Return the [X, Y] coordinate for the center point of the cell that contains the specified text.  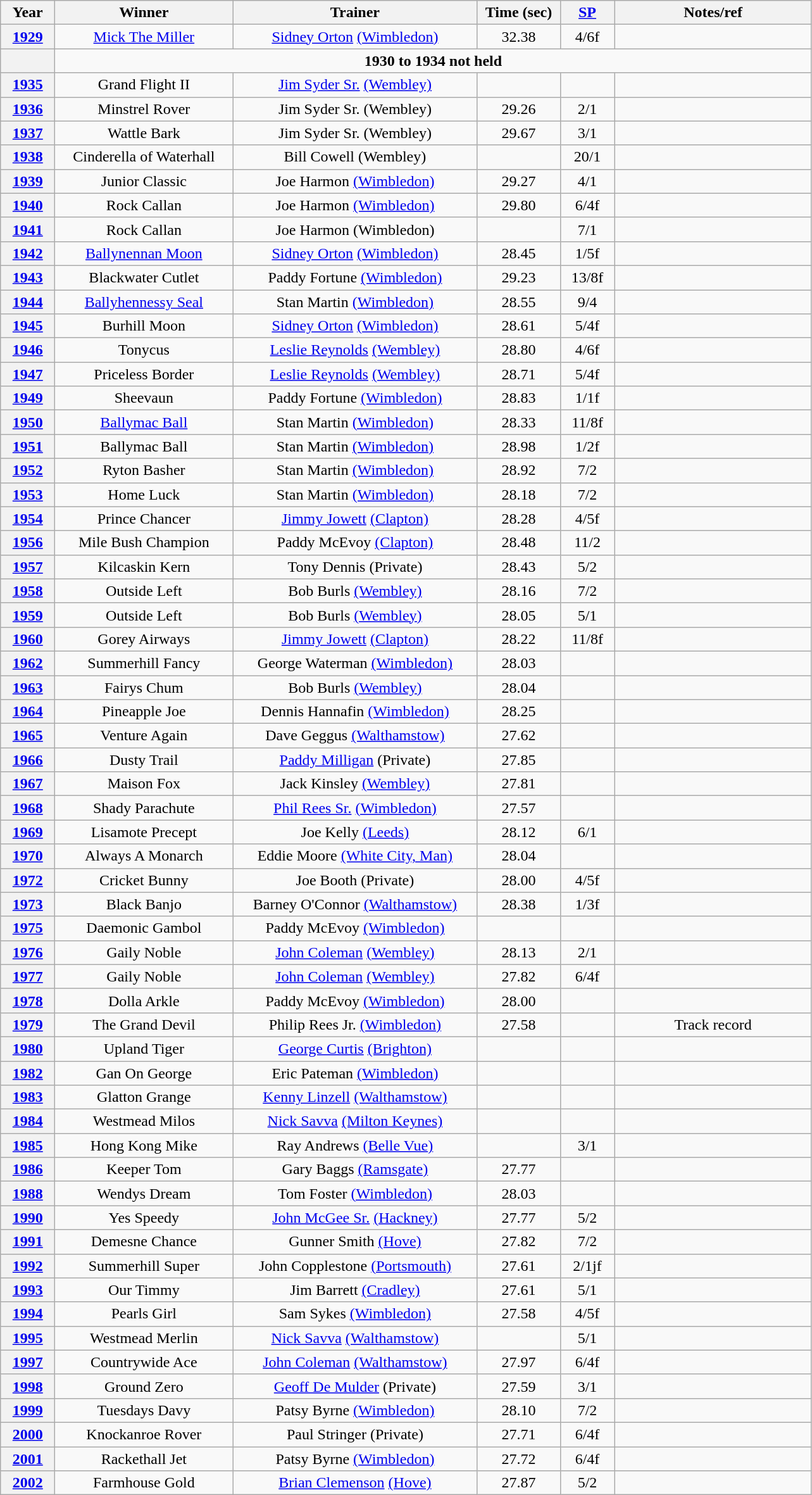
28.92 [519, 470]
1937 [28, 133]
1950 [28, 422]
Eric Pateman (Wimbledon) [355, 1073]
1962 [28, 663]
1946 [28, 350]
Ray Andrews (Belle Vue) [355, 1145]
Rackethall Jet [144, 1458]
Kenny Linzell (Walthamstow) [355, 1097]
28.80 [519, 350]
1944 [28, 302]
1/5f [587, 253]
1942 [28, 253]
Wattle Bark [144, 133]
28.55 [519, 302]
Ballynennan Moon [144, 253]
Year [28, 13]
29.27 [519, 181]
Jim Barrett (Cradley) [355, 1290]
Paul Stringer (Private) [355, 1434]
1997 [28, 1362]
27.72 [519, 1458]
4/1 [587, 181]
27.57 [519, 808]
28.83 [519, 398]
Minstrel Rover [144, 109]
Bill Cowell (Wembley) [355, 157]
27.59 [519, 1386]
1956 [28, 543]
1980 [28, 1049]
Mick The Miller [144, 37]
Gunner Smith (Hove) [355, 1242]
Nick Savva (Walthamstow) [355, 1338]
28.16 [519, 591]
27.97 [519, 1362]
1939 [28, 181]
Tonycus [144, 350]
Cinderella of Waterhall [144, 157]
Upland Tiger [144, 1049]
Sam Sykes (Wimbledon) [355, 1314]
1936 [28, 109]
Hong Kong Mike [144, 1145]
28.45 [519, 253]
Blackwater Cutlet [144, 277]
2/1jf [587, 1266]
28.10 [519, 1410]
29.67 [519, 133]
Notes/ref [713, 13]
1951 [28, 446]
1990 [28, 1218]
1938 [28, 157]
1984 [28, 1121]
1992 [28, 1266]
28.13 [519, 952]
Joe Kelly (Leeds) [355, 832]
1929 [28, 37]
Track record [713, 1025]
Glatton Grange [144, 1097]
28.05 [519, 615]
Gary Baggs (Ramsgate) [355, 1170]
1959 [28, 615]
The Grand Devil [144, 1025]
Sheevaun [144, 398]
George Curtis (Brighton) [355, 1049]
Westmead Merlin [144, 1338]
Burhill Moon [144, 326]
Phil Rees Sr. (Wimbledon) [355, 808]
1985 [28, 1145]
27.85 [519, 760]
28.22 [519, 639]
28.71 [519, 374]
Black Banjo [144, 904]
1958 [28, 591]
32.38 [519, 37]
1947 [28, 374]
Winner [144, 13]
1988 [28, 1194]
28.48 [519, 543]
6/1 [587, 832]
28.33 [519, 422]
1979 [28, 1025]
2002 [28, 1483]
Kilcaskin Kern [144, 567]
1994 [28, 1314]
Philip Rees Jr. (Wimbledon) [355, 1025]
Countrywide Ace [144, 1362]
Dolla Arkle [144, 1000]
1941 [28, 229]
Ballyhennessy Seal [144, 302]
1978 [28, 1000]
Dennis Hannafin (Wimbledon) [355, 712]
Daemonic Gambol [144, 928]
Prince Chancer [144, 519]
Joe Booth (Private) [355, 880]
John Coleman (Walthamstow) [355, 1362]
29.23 [519, 277]
1982 [28, 1073]
Ryton Basher [144, 470]
Pearls Girl [144, 1314]
1/3f [587, 904]
1/2f [587, 446]
27.81 [519, 784]
28.98 [519, 446]
Wendys Dream [144, 1194]
Brian Clemenson (Hove) [355, 1483]
Nick Savva (Milton Keynes) [355, 1121]
Fairys Chum [144, 687]
Grand Flight II [144, 85]
28.28 [519, 519]
1995 [28, 1338]
1999 [28, 1410]
29.80 [519, 205]
Junior Classic [144, 181]
1954 [28, 519]
1949 [28, 398]
Yes Speedy [144, 1218]
Maison Fox [144, 784]
Tony Dennis (Private) [355, 567]
28.61 [519, 326]
1993 [28, 1290]
28.25 [519, 712]
13/8f [587, 277]
1977 [28, 976]
Geoff De Mulder (Private) [355, 1386]
Summerhill Super [144, 1266]
Mile Bush Champion [144, 543]
28.43 [519, 567]
Farmhouse Gold [144, 1483]
20/1 [587, 157]
1966 [28, 760]
Barney O'Connor (Walthamstow) [355, 904]
27.87 [519, 1483]
John McGee Sr. (Hackney) [355, 1218]
Pineapple Joe [144, 712]
Dusty Trail [144, 760]
1/1f [587, 398]
Westmead Milos [144, 1121]
Knockanroe Rover [144, 1434]
28.38 [519, 904]
Trainer [355, 13]
Cricket Bunny [144, 880]
Demesne Chance [144, 1242]
1983 [28, 1097]
Tom Foster (Wimbledon) [355, 1194]
2000 [28, 1434]
1960 [28, 639]
Priceless Border [144, 374]
1986 [28, 1170]
1957 [28, 567]
1940 [28, 205]
1972 [28, 880]
Gorey Airways [144, 639]
2001 [28, 1458]
Tuesdays Davy [144, 1410]
1976 [28, 952]
Jack Kinsley (Wembley) [355, 784]
27.71 [519, 1434]
1991 [28, 1242]
1975 [28, 928]
Dave Geggus (Walthamstow) [355, 736]
Eddie Moore (White City, Man) [355, 856]
Our Timmy [144, 1290]
1953 [28, 495]
1998 [28, 1386]
1952 [28, 470]
9/4 [587, 302]
Summerhill Fancy [144, 663]
1963 [28, 687]
Paddy McEvoy (Clapton) [355, 543]
1973 [28, 904]
1935 [28, 85]
Paddy Milligan (Private) [355, 760]
28.18 [519, 495]
Always A Monarch [144, 856]
1964 [28, 712]
1968 [28, 808]
Shady Parachute [144, 808]
Ground Zero [144, 1386]
1943 [28, 277]
11/2 [587, 543]
Venture Again [144, 736]
28.12 [519, 832]
Home Luck [144, 495]
John Copplestone (Portsmouth) [355, 1266]
George Waterman (Wimbledon) [355, 663]
1967 [28, 784]
1965 [28, 736]
SP [587, 13]
7/1 [587, 229]
1930 to 1934 not held [433, 61]
Lisamote Precept [144, 832]
1945 [28, 326]
29.26 [519, 109]
1970 [28, 856]
Keeper Tom [144, 1170]
Time (sec) [519, 13]
27.62 [519, 736]
1969 [28, 832]
Gan On George [144, 1073]
